Identify which cell holds the provided text, then report its (x, y) central coordinate. 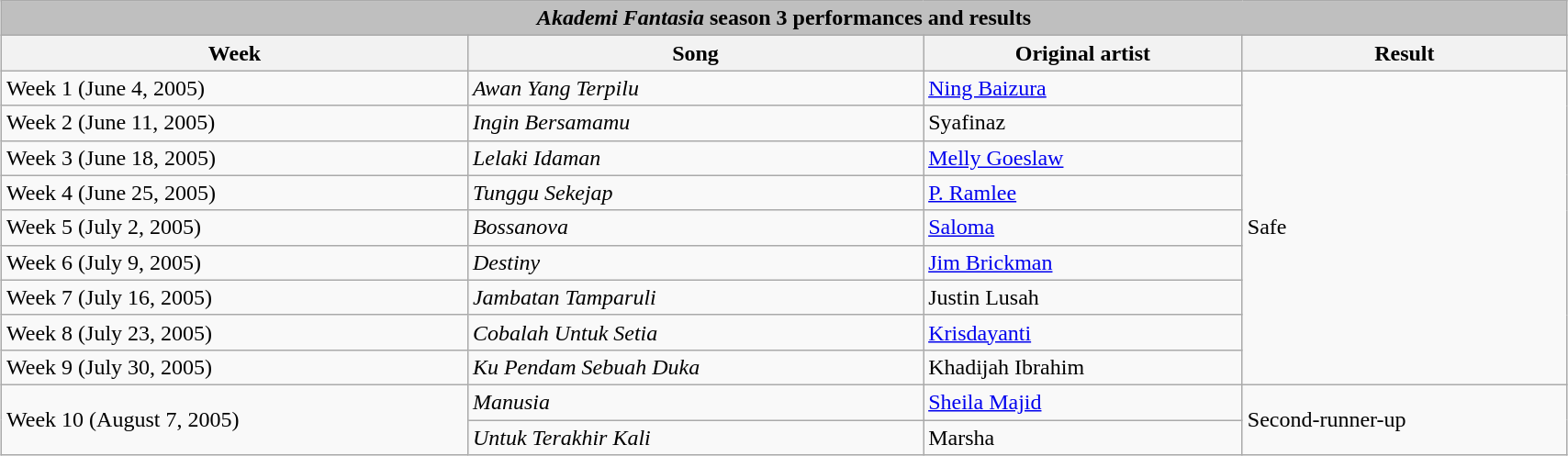
Destiny (695, 262)
Krisdayanti (1083, 332)
Ning Baizura (1083, 88)
Akademi Fantasia season 3 performances and results (784, 18)
Week 2 (June 11, 2005) (235, 123)
Week 6 (July 9, 2005) (235, 262)
Week 5 (July 2, 2005) (235, 228)
Week 1 (June 4, 2005) (235, 88)
Jambatan Tamparuli (695, 297)
Khadijah Ibrahim (1083, 367)
Week 3 (June 18, 2005) (235, 158)
Manusia (695, 402)
Week 10 (August 7, 2005) (235, 419)
Song (695, 53)
Week 7 (July 16, 2005) (235, 297)
Sheila Majid (1083, 402)
Melly Goeslaw (1083, 158)
Week 9 (July 30, 2005) (235, 367)
Ku Pendam Sebuah Duka (695, 367)
Lelaki Idaman (695, 158)
Cobalah Untuk Setia (695, 332)
Bossanova (695, 228)
Safe (1405, 228)
Syafinaz (1083, 123)
Original artist (1083, 53)
P. Ramlee (1083, 193)
Justin Lusah (1083, 297)
Week (235, 53)
Untuk Terakhir Kali (695, 438)
Marsha (1083, 438)
Ingin Bersamamu (695, 123)
Second-runner-up (1405, 419)
Saloma (1083, 228)
Week 4 (June 25, 2005) (235, 193)
Tunggu Sekejap (695, 193)
Jim Brickman (1083, 262)
Result (1405, 53)
Awan Yang Terpilu (695, 88)
Week 8 (July 23, 2005) (235, 332)
